Return the [x, y] coordinate for the center point of the cell that contains the specified text.  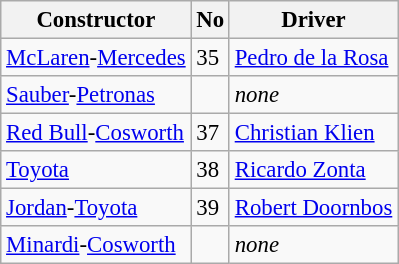
Christian Klien [313, 133]
Minardi-Cosworth [96, 245]
Pedro de la Rosa [313, 58]
Robert Doornbos [313, 208]
Sauber-Petronas [96, 95]
35 [210, 58]
No [210, 20]
Jordan-Toyota [96, 208]
Red Bull-Cosworth [96, 133]
Ricardo Zonta [313, 170]
37 [210, 133]
Driver [313, 20]
39 [210, 208]
38 [210, 170]
Constructor [96, 20]
McLaren-Mercedes [96, 58]
Toyota [96, 170]
